Detect which cell encompasses the target text, then output its (x, y) center coordinate. 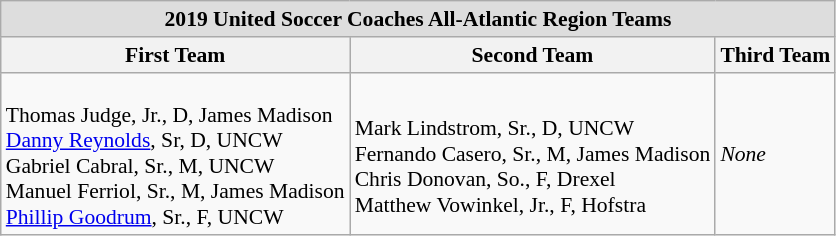
None (775, 154)
First Team (176, 55)
Mark Lindstrom, Sr., D, UNCW Fernando Casero, Sr., M, James Madison Chris Donovan, So., F, Drexel Matthew Vowinkel, Jr., F, Hofstra (533, 154)
Third Team (775, 55)
2019 United Soccer Coaches All-Atlantic Region Teams (418, 19)
Second Team (533, 55)
